Pinpoint the cell where the given text exists, returning its (x, y) midpoint coordinate. 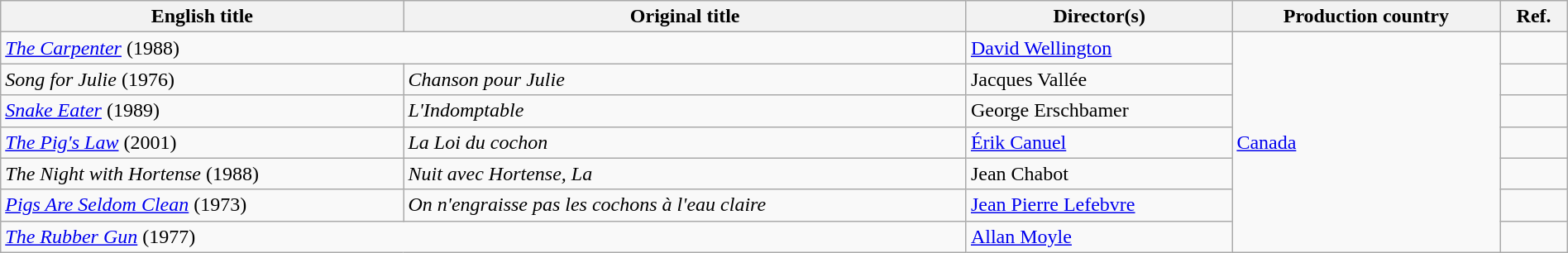
The Pig's Law (2001) (202, 142)
The Carpenter (1988) (484, 48)
Production country (1366, 17)
L'Indomptable (685, 111)
Jean Chabot (1098, 174)
David Wellington (1098, 48)
Canada (1366, 142)
Jacques Vallée (1098, 79)
La Loi du cochon (685, 142)
Chanson pour Julie (685, 79)
Allan Moyle (1098, 236)
Pigs Are Seldom Clean (1973) (202, 205)
Ref. (1533, 17)
Original title (685, 17)
Jean Pierre Lefebvre (1098, 205)
On n'engraisse pas les cochons à l'eau claire (685, 205)
The Night with Hortense (1988) (202, 174)
The Rubber Gun (1977) (484, 236)
Song for Julie (1976) (202, 79)
George Erschbamer (1098, 111)
Érik Canuel (1098, 142)
English title (202, 17)
Director(s) (1098, 17)
Nuit avec Hortense, La (685, 174)
Snake Eater (1989) (202, 111)
